Find where the given text appears and provide that cell's center as (X, Y) coordinate. 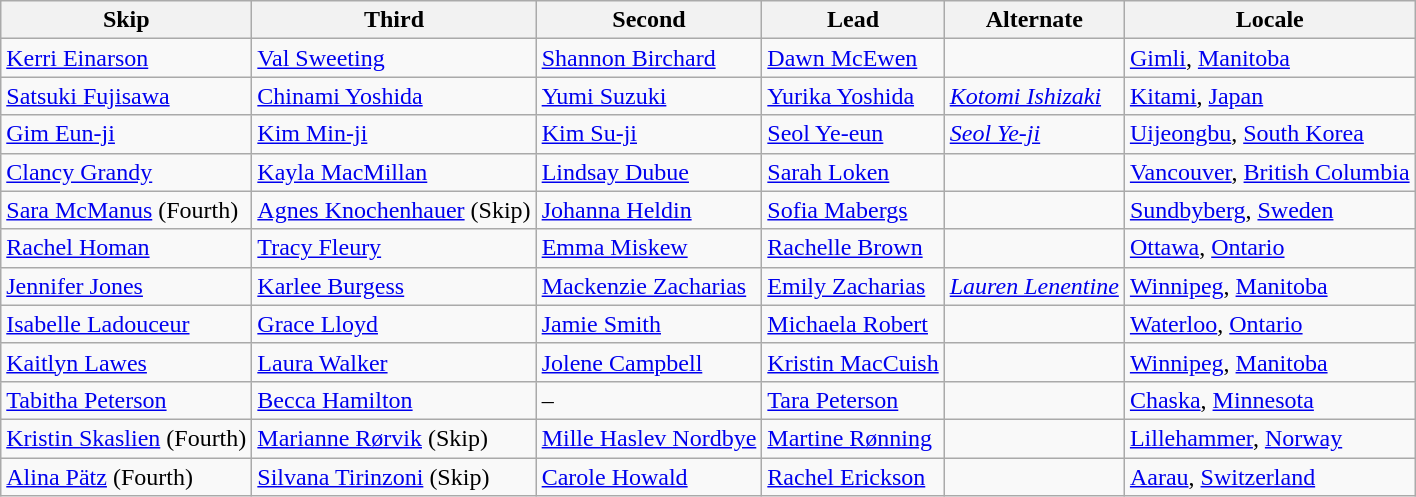
Tara Peterson (853, 400)
Silvana Tirinzoni (Skip) (394, 477)
Jolene Campbell (649, 362)
Aarau, Switzerland (1270, 477)
Carole Howald (649, 477)
Third (394, 20)
Jamie Smith (649, 324)
Rachel Homan (126, 248)
Alternate (1034, 20)
– (649, 400)
Skip (126, 20)
Kayla MacMillan (394, 172)
Emily Zacharias (853, 286)
Kristin Skaslien (Fourth) (126, 438)
Kaitlyn Lawes (126, 362)
Clancy Grandy (126, 172)
Martine Rønning (853, 438)
Shannon Birchard (649, 58)
Michaela Robert (853, 324)
Lindsay Dubue (649, 172)
Uijeongbu, South Korea (1270, 134)
Johanna Heldin (649, 210)
Mackenzie Zacharias (649, 286)
Isabelle Ladouceur (126, 324)
Kim Min-ji (394, 134)
Val Sweeting (394, 58)
Alina Pätz (Fourth) (126, 477)
Chinami Yoshida (394, 96)
Dawn McEwen (853, 58)
Laura Walker (394, 362)
Rachel Erickson (853, 477)
Kristin MacCuish (853, 362)
Gim Eun-ji (126, 134)
Agnes Knochenhauer (Skip) (394, 210)
Marianne Rørvik (Skip) (394, 438)
Kitami, Japan (1270, 96)
Emma Miskew (649, 248)
Waterloo, Ontario (1270, 324)
Locale (1270, 20)
Lead (853, 20)
Sara McManus (Fourth) (126, 210)
Kim Su-ji (649, 134)
Grace Lloyd (394, 324)
Jennifer Jones (126, 286)
Sofia Mabergs (853, 210)
Seol Ye-eun (853, 134)
Mille Haslev Nordbye (649, 438)
Lillehammer, Norway (1270, 438)
Karlee Burgess (394, 286)
Vancouver, British Columbia (1270, 172)
Yumi Suzuki (649, 96)
Seol Ye-ji (1034, 134)
Sundbyberg, Sweden (1270, 210)
Tabitha Peterson (126, 400)
Lauren Lenentine (1034, 286)
Tracy Fleury (394, 248)
Kotomi Ishizaki (1034, 96)
Ottawa, Ontario (1270, 248)
Chaska, Minnesota (1270, 400)
Kerri Einarson (126, 58)
Satsuki Fujisawa (126, 96)
Gimli, Manitoba (1270, 58)
Rachelle Brown (853, 248)
Yurika Yoshida (853, 96)
Becca Hamilton (394, 400)
Sarah Loken (853, 172)
Second (649, 20)
